Capture the cell that displays the provided text and extract its [x, y] central coordinate. 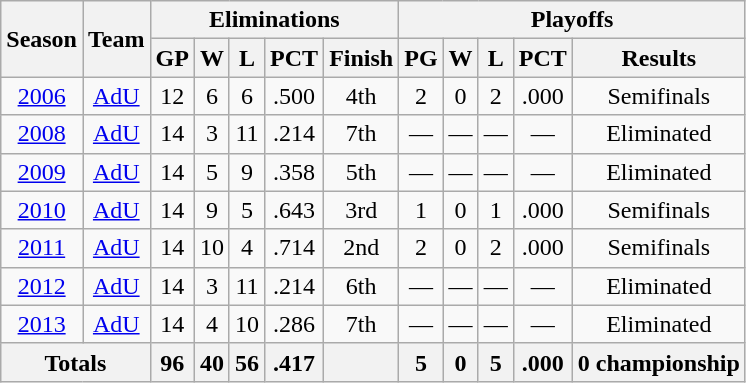
.643 [294, 210]
.714 [294, 248]
GP [172, 58]
56 [246, 362]
2012 [42, 286]
2013 [42, 324]
40 [212, 362]
Eliminations [274, 20]
Season [42, 39]
2008 [42, 134]
.358 [294, 172]
0 championship [658, 362]
2009 [42, 172]
Totals [76, 362]
6th [362, 286]
5th [362, 172]
2011 [42, 248]
Playoffs [572, 20]
96 [172, 362]
Results [658, 58]
2nd [362, 248]
2010 [42, 210]
.417 [294, 362]
2006 [42, 96]
PG [421, 58]
.500 [294, 96]
12 [172, 96]
.286 [294, 324]
Team [116, 39]
Finish [362, 58]
4th [362, 96]
3rd [362, 210]
